Extract the (X, Y) coordinate from the center of the cell holding the provided text.  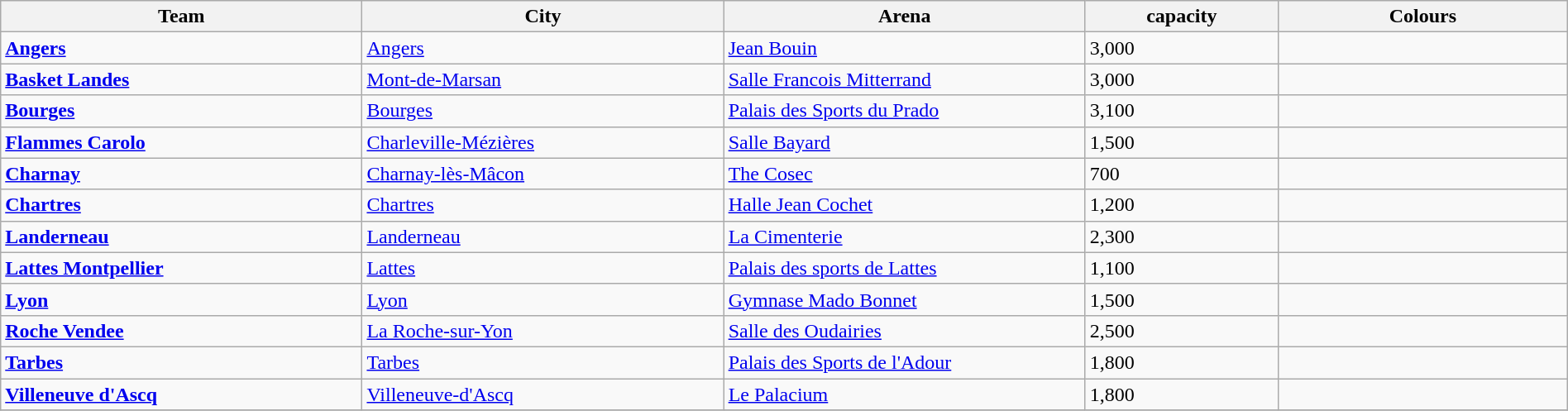
Charnay-lès-Mâcon (543, 174)
Salle des Oudairies (905, 331)
The Cosec (905, 174)
Lattes Montpellier (182, 268)
La Cimenterie (905, 237)
Villeneuve d'Ascq (182, 394)
Charleville-Mézières (543, 142)
3,100 (1181, 111)
Colours (1422, 17)
Villeneuve-d'Ascq (543, 394)
Charnay (182, 174)
Halle Jean Cochet (905, 205)
capacity (1181, 17)
1,200 (1181, 205)
Team (182, 17)
2,500 (1181, 331)
Roche Vendee (182, 331)
Basket Landes (182, 79)
1,100 (1181, 268)
City (543, 17)
Palais des Sports de l'Adour (905, 362)
Mont-de-Marsan (543, 79)
Arena (905, 17)
2,300 (1181, 237)
Lattes (543, 268)
La Roche-sur-Yon (543, 331)
700 (1181, 174)
Le Palacium (905, 394)
Salle Francois Mitterrand (905, 79)
Flammes Carolo (182, 142)
Palais des Sports du Prado (905, 111)
Jean Bouin (905, 48)
Gymnase Mado Bonnet (905, 299)
Palais des sports de Lattes (905, 268)
Salle Bayard (905, 142)
